Locate the cell with the specified text and output its (x, y) center coordinate. 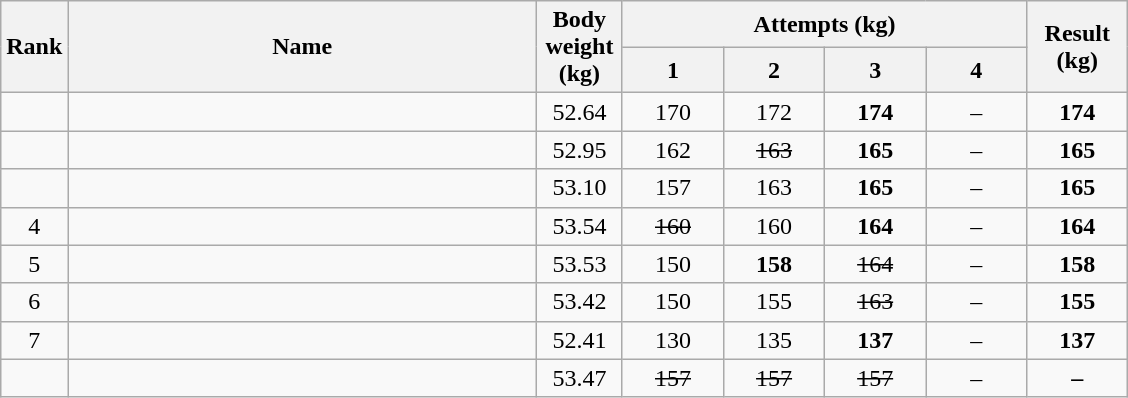
Body weight (kg) (579, 47)
135 (774, 340)
53.47 (579, 378)
7 (34, 340)
Name (302, 47)
172 (774, 112)
5 (34, 264)
Result (kg) (1078, 47)
162 (672, 150)
3 (876, 70)
53.54 (579, 226)
Rank (34, 47)
53.42 (579, 302)
53.53 (579, 264)
1 (672, 70)
130 (672, 340)
52.95 (579, 150)
6 (34, 302)
2 (774, 70)
52.41 (579, 340)
53.10 (579, 188)
170 (672, 112)
Attempts (kg) (824, 24)
52.64 (579, 112)
